From the cell containing the given text, extract its center point as [X, Y] coordinate. 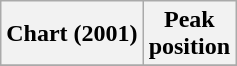
Peakposition [189, 34]
Chart (2001) [72, 34]
